Detect which cell encompasses the target text, then output its [X, Y] center coordinate. 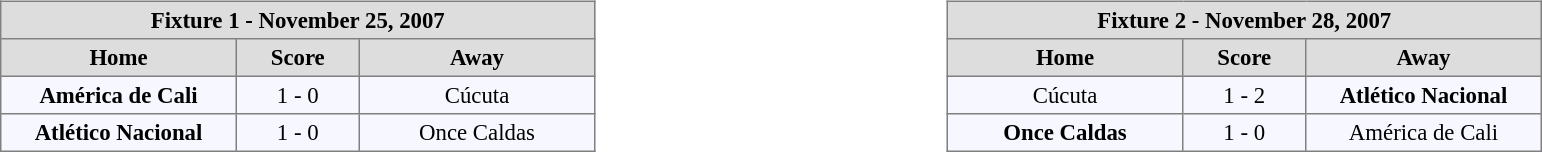
1 - 2 [1244, 95]
Fixture 2 - November 28, 2007 [1244, 20]
Fixture 1 - November 25, 2007 [298, 20]
